From the cell containing the given text, extract its center point as (x, y) coordinate. 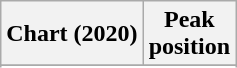
Chart (2020) (72, 34)
Peakposition (189, 34)
